Provide the (x, y) coordinate of the cell's center where the given text is located.  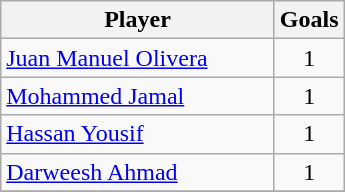
Goals (309, 20)
Player (138, 20)
Hassan Yousif (138, 134)
Darweesh Ahmad (138, 172)
Juan Manuel Olivera (138, 58)
Mohammed Jamal (138, 96)
